Return [x, y] of the center of cell containing provided text 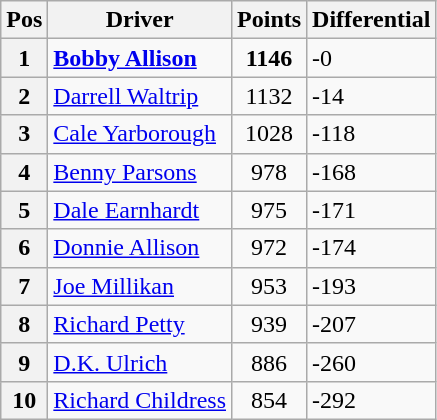
886 [270, 362]
Points [270, 20]
953 [270, 286]
D.K. Ulrich [140, 362]
Richard Petty [140, 324]
Bobby Allison [140, 58]
3 [24, 134]
1028 [270, 134]
978 [270, 172]
-168 [372, 172]
Benny Parsons [140, 172]
Differential [372, 20]
-193 [372, 286]
Darrell Waltrip [140, 96]
1 [24, 58]
-171 [372, 210]
939 [270, 324]
-174 [372, 248]
6 [24, 248]
975 [270, 210]
Pos [24, 20]
Richard Childress [140, 400]
972 [270, 248]
2 [24, 96]
-14 [372, 96]
-292 [372, 400]
854 [270, 400]
-207 [372, 324]
1146 [270, 58]
9 [24, 362]
Dale Earnhardt [140, 210]
8 [24, 324]
5 [24, 210]
Driver [140, 20]
Joe Millikan [140, 286]
-260 [372, 362]
4 [24, 172]
7 [24, 286]
Donnie Allison [140, 248]
1132 [270, 96]
-118 [372, 134]
10 [24, 400]
Cale Yarborough [140, 134]
-0 [372, 58]
